Scan for the cell matching the given text and deliver its (x, y) coordinate at center. 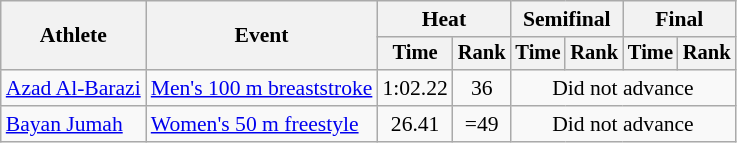
Heat (444, 19)
Men's 100 m breaststroke (262, 88)
Semifinal (566, 19)
Bayan Jumah (74, 124)
Azad Al-Barazi (74, 88)
Event (262, 36)
36 (482, 88)
=49 (482, 124)
1:02.22 (414, 88)
Women's 50 m freestyle (262, 124)
Athlete (74, 36)
26.41 (414, 124)
Final (679, 19)
